Capture the cell that displays the provided text and extract its (x, y) central coordinate. 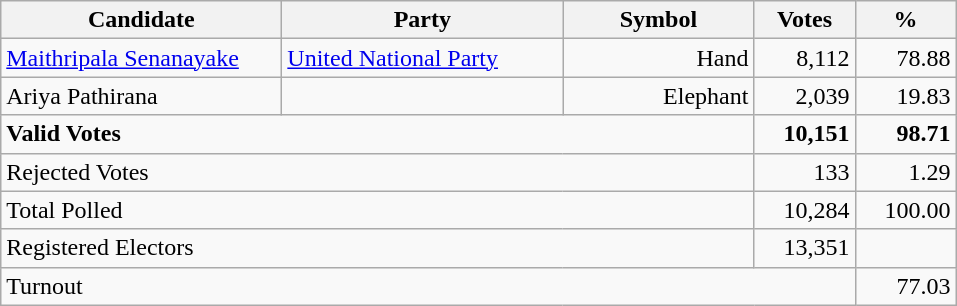
Ariya Pathirana (142, 96)
Elephant (658, 96)
% (906, 20)
Party (422, 20)
78.88 (906, 58)
13,351 (804, 248)
2,039 (804, 96)
Candidate (142, 20)
1.29 (906, 172)
Votes (804, 20)
Valid Votes (378, 134)
Symbol (658, 20)
8,112 (804, 58)
Maithripala Senanayake (142, 58)
77.03 (906, 286)
98.71 (906, 134)
Rejected Votes (378, 172)
Total Polled (378, 210)
19.83 (906, 96)
Turnout (428, 286)
United National Party (422, 58)
133 (804, 172)
10,284 (804, 210)
Registered Electors (378, 248)
Hand (658, 58)
100.00 (906, 210)
10,151 (804, 134)
